Determine the (x, y) coordinate at the center of the cell enclosing the given text.  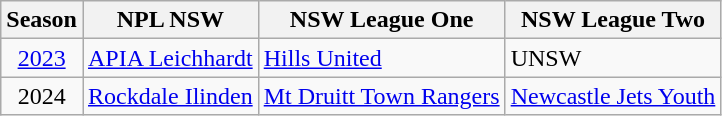
NSW League Two (613, 20)
Rockdale Ilinden (170, 96)
2023 (42, 58)
NSW League One (382, 20)
Season (42, 20)
Newcastle Jets Youth (613, 96)
APIA Leichhardt (170, 58)
UNSW (613, 58)
Hills United (382, 58)
Mt Druitt Town Rangers (382, 96)
2024 (42, 96)
NPL NSW (170, 20)
